Scan for the cell matching the given text and deliver its (x, y) coordinate at center. 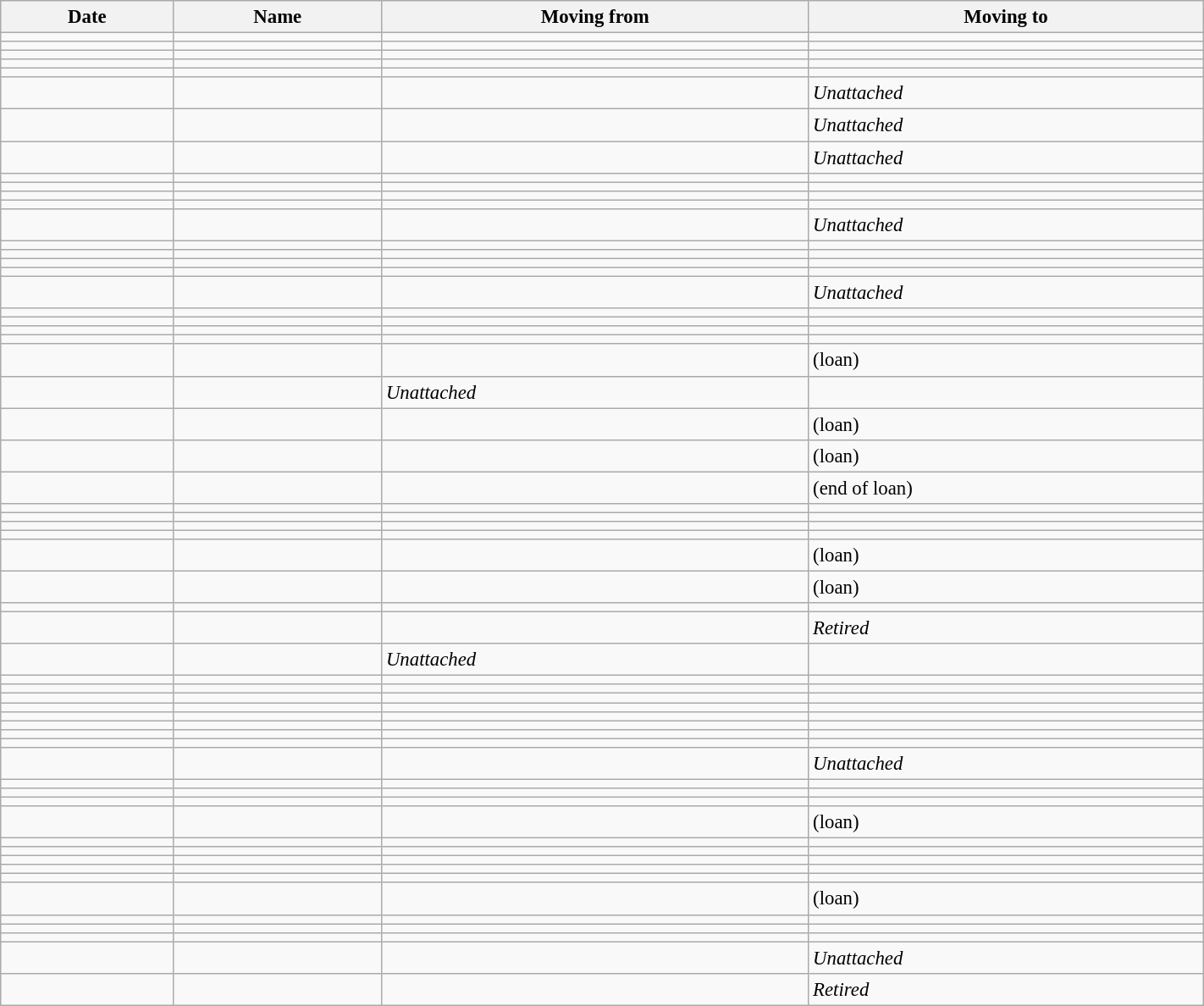
Name (278, 17)
(end of loan) (1006, 488)
Moving to (1006, 17)
Moving from (595, 17)
Date (87, 17)
